Find where the given text appears and provide that cell's center as [x, y] coordinate. 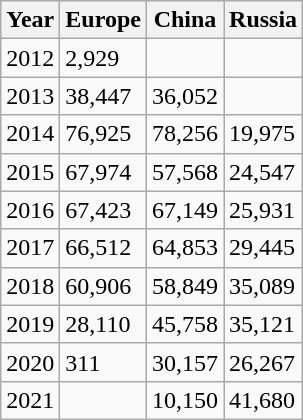
57,568 [184, 172]
28,110 [104, 324]
67,149 [184, 210]
36,052 [184, 96]
2020 [30, 362]
2012 [30, 58]
19,975 [264, 134]
76,925 [104, 134]
35,121 [264, 324]
10,150 [184, 400]
78,256 [184, 134]
67,974 [104, 172]
311 [104, 362]
38,447 [104, 96]
2016 [30, 210]
25,931 [264, 210]
60,906 [104, 286]
2017 [30, 248]
2018 [30, 286]
64,853 [184, 248]
66,512 [104, 248]
2021 [30, 400]
58,849 [184, 286]
2013 [30, 96]
Russia [264, 20]
2015 [30, 172]
29,445 [264, 248]
China [184, 20]
67,423 [104, 210]
26,267 [264, 362]
Year [30, 20]
30,157 [184, 362]
Europe [104, 20]
41,680 [264, 400]
2019 [30, 324]
24,547 [264, 172]
35,089 [264, 286]
2014 [30, 134]
45,758 [184, 324]
2,929 [104, 58]
